Search for the cell housing the specified text and yield its [x, y] center coordinate. 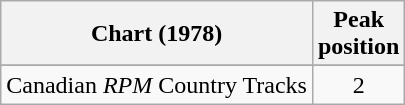
Canadian RPM Country Tracks [157, 85]
2 [358, 85]
Chart (1978) [157, 34]
Peakposition [358, 34]
